Locate the cell with the specified text and output its (x, y) center coordinate. 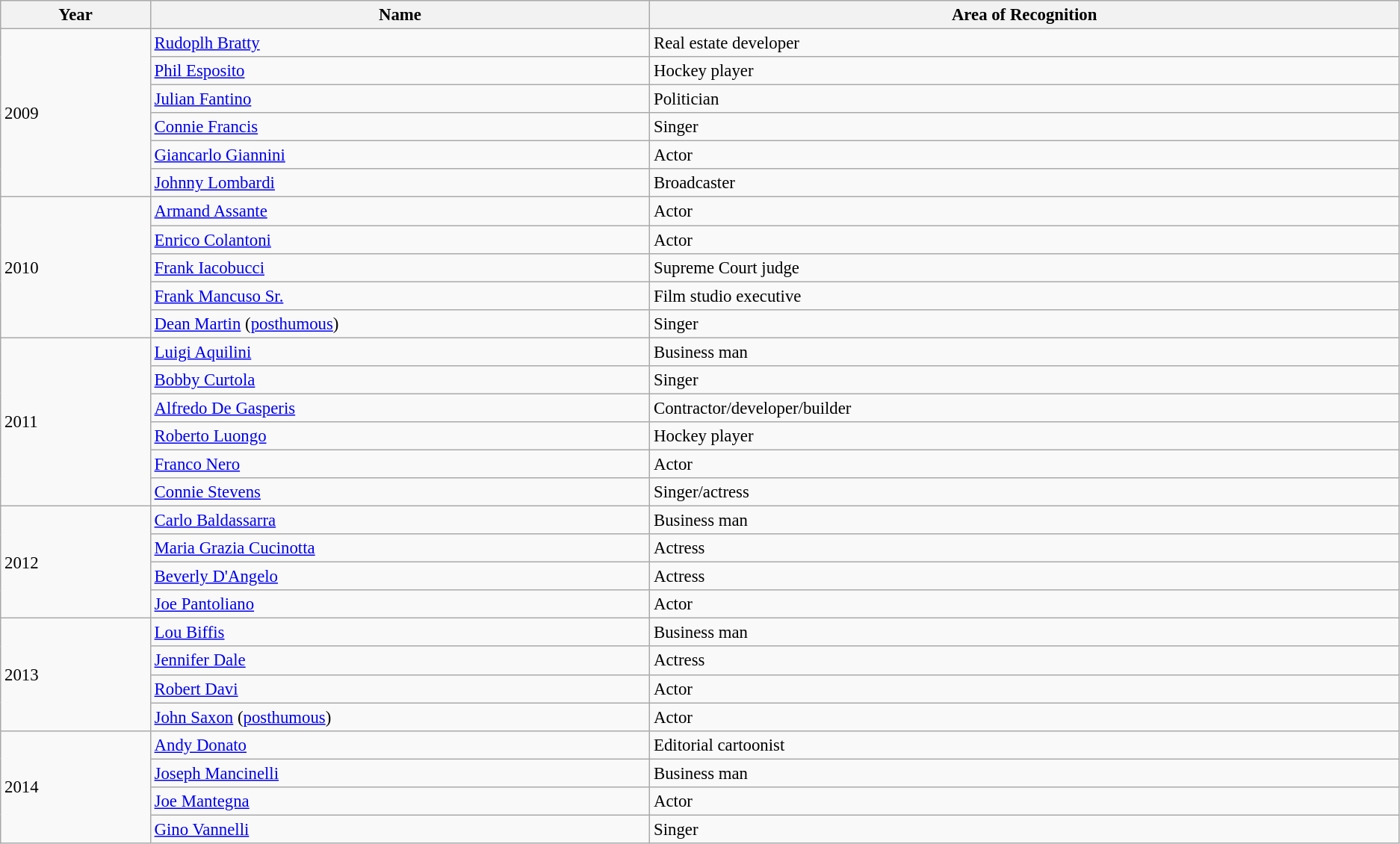
John Saxon (posthumous) (400, 717)
Supreme Court judge (1025, 267)
Franco Nero (400, 464)
Joseph Mancinelli (400, 773)
2010 (76, 267)
Enrico Colantoni (400, 240)
2009 (76, 114)
Joe Mantegna (400, 801)
Roberto Luongo (400, 436)
Bobby Curtola (400, 380)
Julian Fantino (400, 99)
Film studio executive (1025, 296)
Singer/actress (1025, 492)
Robert Davi (400, 689)
Beverly D'Angelo (400, 577)
2014 (76, 786)
Armand Assante (400, 211)
Contractor/developer/builder (1025, 408)
Phil Esposito (400, 71)
Frank Mancuso Sr. (400, 296)
Editorial cartoonist (1025, 745)
Giancarlo Giannini (400, 155)
Rudoplh Bratty (400, 43)
Dean Martin (posthumous) (400, 323)
2011 (76, 422)
Connie Stevens (400, 492)
Real estate developer (1025, 43)
Luigi Aquilini (400, 352)
Alfredo De Gasperis (400, 408)
Johnny Lombardi (400, 183)
Name (400, 15)
Broadcaster (1025, 183)
Year (76, 15)
Carlo Baldassarra (400, 521)
Maria Grazia Cucinotta (400, 548)
Jennifer Dale (400, 661)
Connie Francis (400, 127)
Joe Pantoliano (400, 604)
2013 (76, 674)
Lou Biffis (400, 633)
2012 (76, 562)
Frank Iacobucci (400, 267)
Gino Vannelli (400, 829)
Area of Recognition (1025, 15)
Andy Donato (400, 745)
Politician (1025, 99)
